Identify which cell holds the provided text, then report its (x, y) central coordinate. 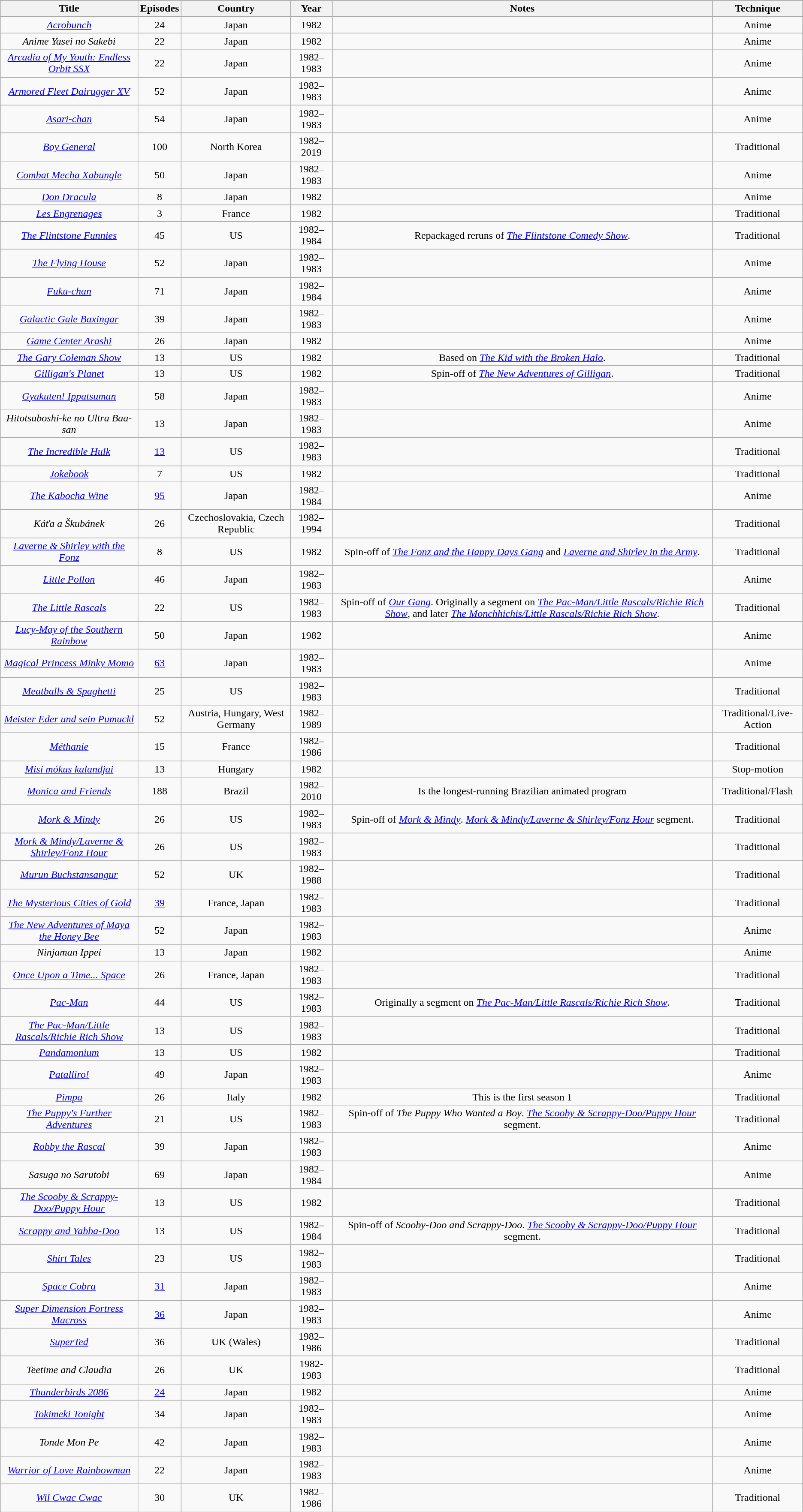
69 (160, 1175)
SuperTed (69, 1342)
54 (160, 119)
UK (Wales) (236, 1342)
100 (160, 147)
Mork & Mindy (69, 819)
Armored Fleet Dairugger XV (69, 91)
1982–1989 (311, 719)
Spin-off of The Fonz and the Happy Days Gang and Laverne and Shirley in the Army. (522, 551)
Gyakuten! Ippatsuman (69, 396)
Repackaged reruns of The Flintstone Comedy Show. (522, 235)
42 (160, 1442)
Thunderbirds 2086 (69, 1392)
Káťa a Škubánek (69, 524)
31 (160, 1286)
95 (160, 496)
Acrobunch (69, 25)
Meatballs & Spaghetti (69, 691)
Wil Cwac Cwac (69, 1498)
Italy (236, 1097)
63 (160, 663)
Tonde Mon Pe (69, 1442)
Tokimeki Tonight (69, 1414)
Murun Buchstansangur (69, 875)
Combat Mecha Xabungle (69, 175)
21 (160, 1119)
Pac-Man (69, 1002)
Méthanie (69, 747)
The New Adventures of Maya the Honey Bee (69, 930)
The Flintstone Funnies (69, 235)
The Flying House (69, 263)
Super Dimension Fortress Macross (69, 1314)
The Scooby & Scrappy-Doo/Puppy Hour (69, 1203)
Spin-off of Our Gang. Originally a segment on The Pac-Man/Little Rascals/Richie Rich Show, and later The Monchhichis/Little Rascals/Richie Rich Show. (522, 607)
Traditional/Flash (758, 791)
Spin-off of Scooby-Doo and Scrappy-Doo. The Scooby & Scrappy-Doo/Puppy Hour segment. (522, 1230)
This is the first season 1 (522, 1097)
Lucy-May of the Southern Rainbow (69, 635)
34 (160, 1414)
Pandamonium (69, 1052)
49 (160, 1074)
Asari-chan (69, 119)
The Puppy's Further Adventures (69, 1119)
Austria, Hungary, West Germany (236, 719)
Notes (522, 9)
Year (311, 9)
15 (160, 747)
Hungary (236, 769)
45 (160, 235)
1982–1994 (311, 524)
Game Center Arashi (69, 341)
The Mysterious Cities of Gold (69, 903)
Spin-off of The New Adventures of Gilligan. (522, 374)
58 (160, 396)
46 (160, 580)
Ninjaman Ippei (69, 953)
1982–2010 (311, 791)
Magical Princess Minky Momo (69, 663)
Anime Yasei no Sakebi (69, 41)
7 (160, 474)
The Incredible Hulk (69, 452)
3 (160, 213)
Gilligan's Planet (69, 374)
Hitotsuboshi-ke no Ultra Baa-san (69, 424)
1982-1983 (311, 1370)
Spin-off of The Puppy Who Wanted a Boy. The Scooby & Scrappy-Doo/Puppy Hour segment. (522, 1119)
Stop-motion (758, 769)
Space Cobra (69, 1286)
23 (160, 1259)
Country (236, 9)
Episodes (160, 9)
Arcadia of My Youth: Endless Orbit SSX (69, 63)
Spin-off of Mork & Mindy. Mork & Mindy/Laverne & Shirley/Fonz Hour segment. (522, 819)
Les Engrenages (69, 213)
North Korea (236, 147)
Pimpa (69, 1097)
Misi mókus kalandjai (69, 769)
188 (160, 791)
Teetime and Claudia (69, 1370)
Laverne & Shirley with the Fonz (69, 551)
Once Upon a Time... Space (69, 975)
The Pac-Man/Little Rascals/Richie Rich Show (69, 1031)
44 (160, 1002)
Robby the Rascal (69, 1147)
Based on The Kid with the Broken Halo. (522, 358)
Originally a segment on The Pac-Man/Little Rascals/Richie Rich Show. (522, 1002)
Galactic Gale Baxingar (69, 319)
Patalliro! (69, 1074)
Brazil (236, 791)
1982–2019 (311, 147)
71 (160, 291)
Title (69, 9)
30 (160, 1498)
Boy General (69, 147)
Technique (758, 9)
Is the longest-running Brazilian animated program (522, 791)
25 (160, 691)
Mork & Mindy/Laverne & Shirley/Fonz Hour (69, 847)
1982–1988 (311, 875)
Sasuga no Sarutobi (69, 1175)
Monica and Friends (69, 791)
Meister Eder und sein Pumuckl (69, 719)
Fuku-chan (69, 291)
Scrappy and Yabba-Doo (69, 1230)
The Gary Coleman Show (69, 358)
Jokebook (69, 474)
Don Dracula (69, 197)
The Little Rascals (69, 607)
Warrior of Love Rainbowman (69, 1470)
Czechoslovakia, Czech Republic (236, 524)
Traditional/Live-Action (758, 719)
The Kabocha Wine (69, 496)
Little Pollon (69, 580)
Shirt Tales (69, 1259)
